Determine the [x, y] coordinate at the center of the cell enclosing the given text.  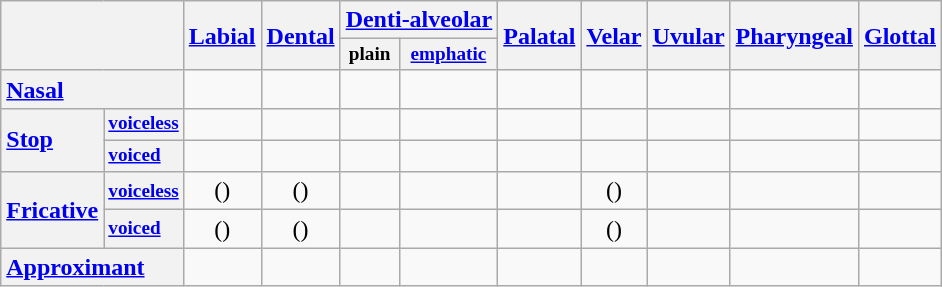
Nasal [92, 89]
Labial [222, 36]
Pharyngeal [794, 36]
Stop [52, 140]
Approximant [92, 267]
Uvular [688, 36]
Fricative [52, 210]
Glottal [900, 36]
plain [370, 55]
Dental [300, 36]
emphatic [448, 55]
Palatal [540, 36]
Denti-alveolar [419, 20]
Velar [614, 36]
